Pinpoint the cell where the given text exists, returning its [X, Y] midpoint coordinate. 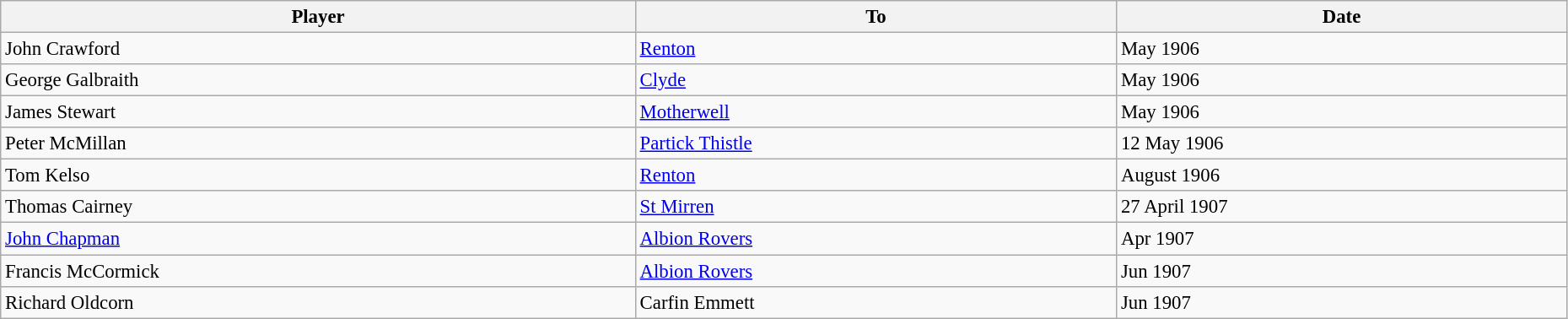
August 1906 [1342, 176]
Date [1342, 17]
Player [319, 17]
John Crawford [319, 49]
Tom Kelso [319, 176]
To [876, 17]
George Galbraith [319, 80]
Francis McCormick [319, 271]
James Stewart [319, 112]
Richard Oldcorn [319, 302]
Motherwell [876, 112]
Thomas Cairney [319, 207]
Peter McMillan [319, 143]
12 May 1906 [1342, 143]
27 April 1907 [1342, 207]
John Chapman [319, 239]
Clyde [876, 80]
Apr 1907 [1342, 239]
St Mirren [876, 207]
Partick Thistle [876, 143]
Carfin Emmett [876, 302]
